Determine the [X, Y] coordinate at the center of the cell enclosing the given text.  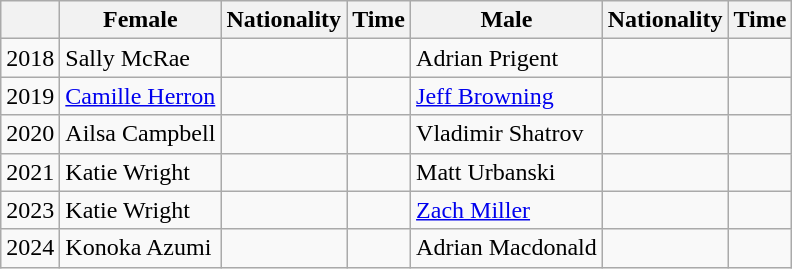
Adrian Prigent [507, 58]
2019 [30, 96]
2024 [30, 248]
2020 [30, 134]
Matt Urbanski [507, 172]
Konoka Azumi [140, 248]
2023 [30, 210]
Camille Herron [140, 96]
Vladimir Shatrov [507, 134]
2018 [30, 58]
2021 [30, 172]
Jeff Browning [507, 96]
Ailsa Campbell [140, 134]
Male [507, 20]
Sally McRae [140, 58]
Female [140, 20]
Adrian Macdonald [507, 248]
Zach Miller [507, 210]
